Return (x, y) of the center of cell containing provided text 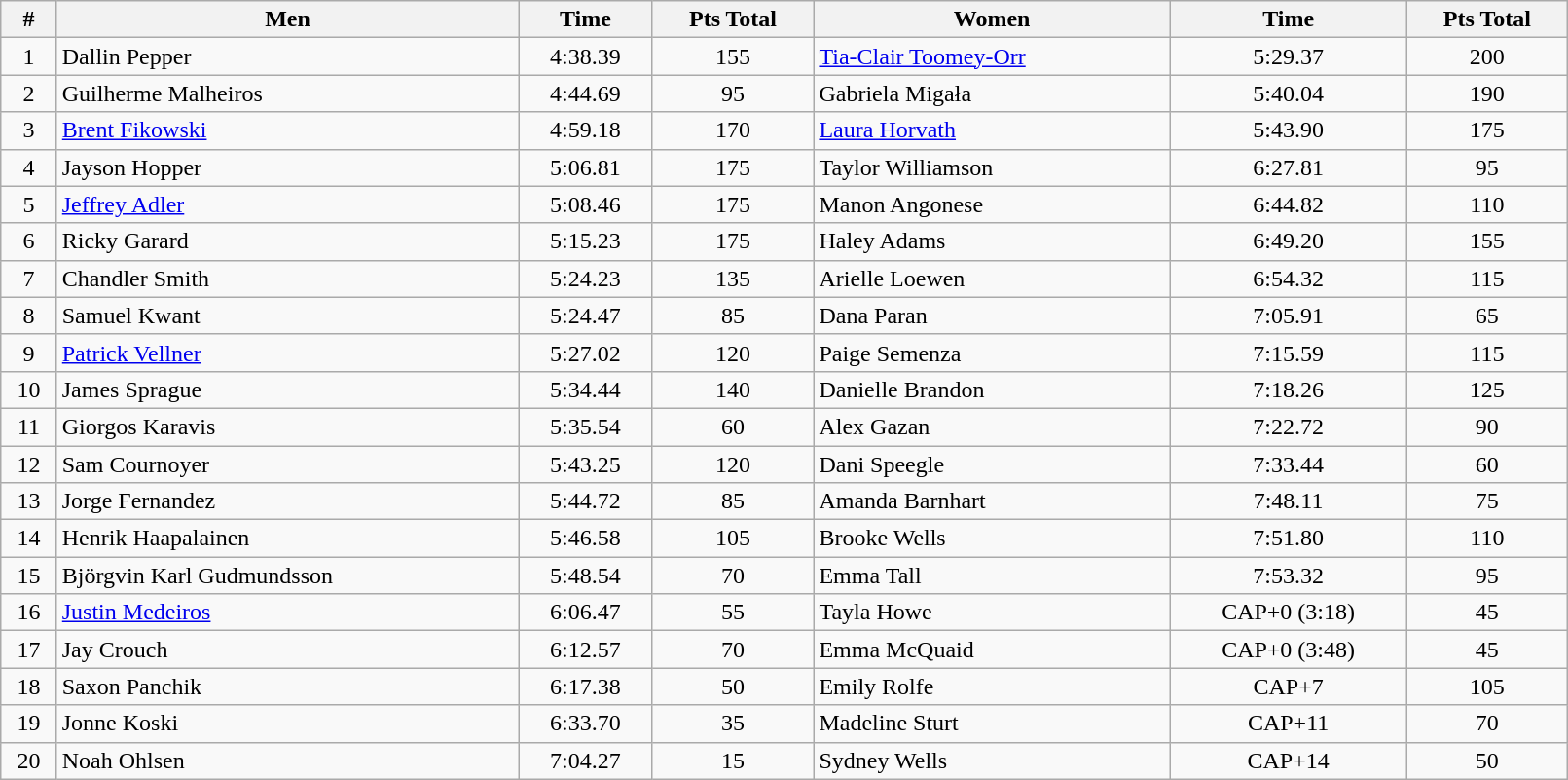
Laura Horvath (992, 130)
5:40.04 (1289, 93)
5:44.72 (586, 501)
Jay Crouch (288, 650)
Saxon Panchik (288, 687)
6:17.38 (586, 687)
Chandler Smith (288, 279)
Samuel Kwant (288, 316)
75 (1487, 501)
Women (992, 19)
Emma Tall (992, 576)
5:24.47 (586, 316)
Dani Speegle (992, 464)
65 (1487, 316)
7:18.26 (1289, 390)
Sydney Wells (992, 761)
6:12.57 (586, 650)
14 (29, 539)
18 (29, 687)
5:06.81 (586, 167)
6:44.82 (1289, 204)
Brooke Wells (992, 539)
Danielle Brandon (992, 390)
Tia-Clair Toomey-Orr (992, 56)
Noah Ohlsen (288, 761)
55 (733, 613)
5:15.23 (586, 241)
Dana Paran (992, 316)
Manon Angonese (992, 204)
Dallin Pepper (288, 56)
Emma McQuaid (992, 650)
Henrik Haapalainen (288, 539)
Tayla Howe (992, 613)
CAP+14 (1289, 761)
13 (29, 501)
5:27.02 (586, 353)
9 (29, 353)
Arielle Loewen (992, 279)
CAP+11 (1289, 724)
7:04.27 (586, 761)
170 (733, 130)
6:49.20 (1289, 241)
5:34.44 (586, 390)
5:08.46 (586, 204)
5:48.54 (586, 576)
Amanda Barnhart (992, 501)
5:43.90 (1289, 130)
4:59.18 (586, 130)
16 (29, 613)
5:43.25 (586, 464)
James Sprague (288, 390)
Giorgos Karavis (288, 427)
20 (29, 761)
Brent Fikowski (288, 130)
190 (1487, 93)
6 (29, 241)
6:54.32 (1289, 279)
7 (29, 279)
CAP+0 (3:48) (1289, 650)
Jeffrey Adler (288, 204)
1 (29, 56)
Jonne Koski (288, 724)
5:29.37 (1289, 56)
35 (733, 724)
6:27.81 (1289, 167)
Jorge Fernandez (288, 501)
3 (29, 130)
7:53.32 (1289, 576)
Guilherme Malheiros (288, 93)
Justin Medeiros (288, 613)
4:44.69 (586, 93)
6:33.70 (586, 724)
Gabriela Migała (992, 93)
200 (1487, 56)
11 (29, 427)
135 (733, 279)
6:06.47 (586, 613)
Sam Cournoyer (288, 464)
7:15.59 (1289, 353)
90 (1487, 427)
4:38.39 (586, 56)
Madeline Sturt (992, 724)
12 (29, 464)
Paige Semenza (992, 353)
2 (29, 93)
CAP+0 (3:18) (1289, 613)
Patrick Vellner (288, 353)
# (29, 19)
Emily Rolfe (992, 687)
Alex Gazan (992, 427)
8 (29, 316)
5:46.58 (586, 539)
Taylor Williamson (992, 167)
10 (29, 390)
Men (288, 19)
4 (29, 167)
Jayson Hopper (288, 167)
140 (733, 390)
125 (1487, 390)
5:35.54 (586, 427)
CAP+7 (1289, 687)
Björgvin Karl Gudmundsson (288, 576)
7:48.11 (1289, 501)
7:22.72 (1289, 427)
17 (29, 650)
7:05.91 (1289, 316)
19 (29, 724)
7:33.44 (1289, 464)
7:51.80 (1289, 539)
Ricky Garard (288, 241)
5:24.23 (586, 279)
Haley Adams (992, 241)
5 (29, 204)
